Determine the [x, y] coordinate at the center of the cell enclosing the given text.  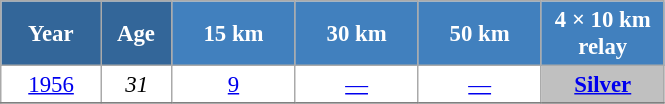
4 × 10 km relay [602, 34]
Year [52, 34]
Silver [602, 85]
50 km [480, 34]
31 [136, 85]
Age [136, 34]
9 [234, 85]
15 km [234, 34]
30 km [356, 34]
1956 [52, 85]
